Provide the [X, Y] coordinate of the cell's center where the given text is located.  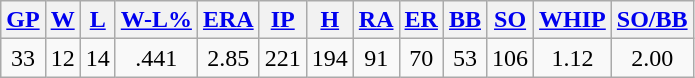
L [98, 20]
SO/BB [652, 20]
1.12 [573, 58]
70 [421, 58]
W-L% [156, 20]
33 [23, 58]
RA [376, 20]
W [62, 20]
106 [510, 58]
221 [282, 58]
91 [376, 58]
ERA [228, 20]
BB [464, 20]
14 [98, 58]
.441 [156, 58]
SO [510, 20]
GP [23, 20]
2.85 [228, 58]
2.00 [652, 58]
IP [282, 20]
WHIP [573, 20]
53 [464, 58]
ER [421, 20]
12 [62, 58]
194 [330, 58]
H [330, 20]
